Locate the cell with the specified text and output its (X, Y) center coordinate. 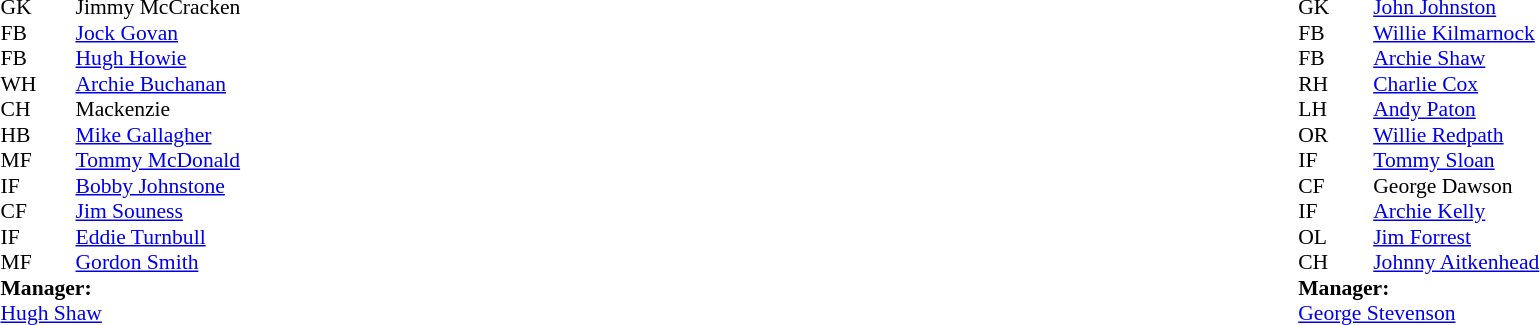
WH (19, 84)
George Dawson (1456, 186)
HB (19, 135)
Archie Kelly (1456, 211)
Hugh Howie (158, 59)
Archie Shaw (1456, 59)
Eddie Turnbull (158, 237)
OR (1317, 135)
LH (1317, 109)
Jim Souness (158, 211)
Bobby Johnstone (158, 186)
Archie Buchanan (158, 84)
OL (1317, 237)
Johnny Aitkenhead (1456, 263)
Willie Redpath (1456, 135)
Willie Kilmarnock (1456, 33)
Andy Paton (1456, 109)
Charlie Cox (1456, 84)
Gordon Smith (158, 263)
Mackenzie (158, 109)
Tommy Sloan (1456, 161)
RH (1317, 84)
Jim Forrest (1456, 237)
Mike Gallagher (158, 135)
Tommy McDonald (158, 161)
Jock Govan (158, 33)
